Determine the (X, Y) coordinate at the center of the cell enclosing the given text.  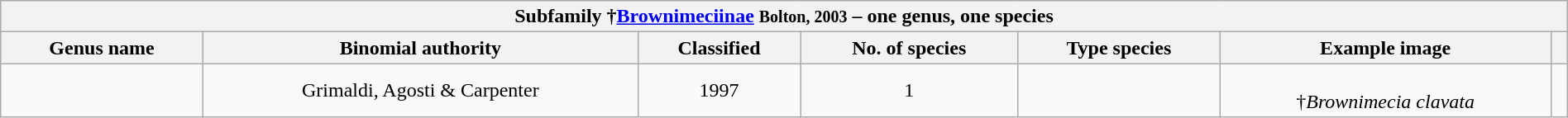
Subfamily †Brownimeciinae Bolton, 2003 – one genus, one species (784, 17)
Classified (719, 48)
1997 (719, 91)
Example image (1386, 48)
1 (910, 91)
Grimaldi, Agosti & Carpenter (420, 91)
Type species (1119, 48)
Binomial authority (420, 48)
†Brownimecia clavata (1386, 91)
Genus name (103, 48)
No. of species (910, 48)
